Find where the given text appears and provide that cell's center as [X, Y] coordinate. 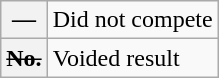
— [24, 20]
No. [24, 58]
Did not compete [132, 20]
Voided result [132, 58]
